Find where the given text appears and provide that cell's center as (x, y) coordinate. 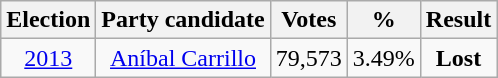
Election (48, 20)
% (384, 20)
Result (458, 20)
2013 (48, 58)
79,573 (308, 58)
3.49% (384, 58)
Votes (308, 20)
Party candidate (183, 20)
Aníbal Carrillo (183, 58)
Lost (458, 58)
